Pinpoint the cell where the given text exists, returning its [X, Y] midpoint coordinate. 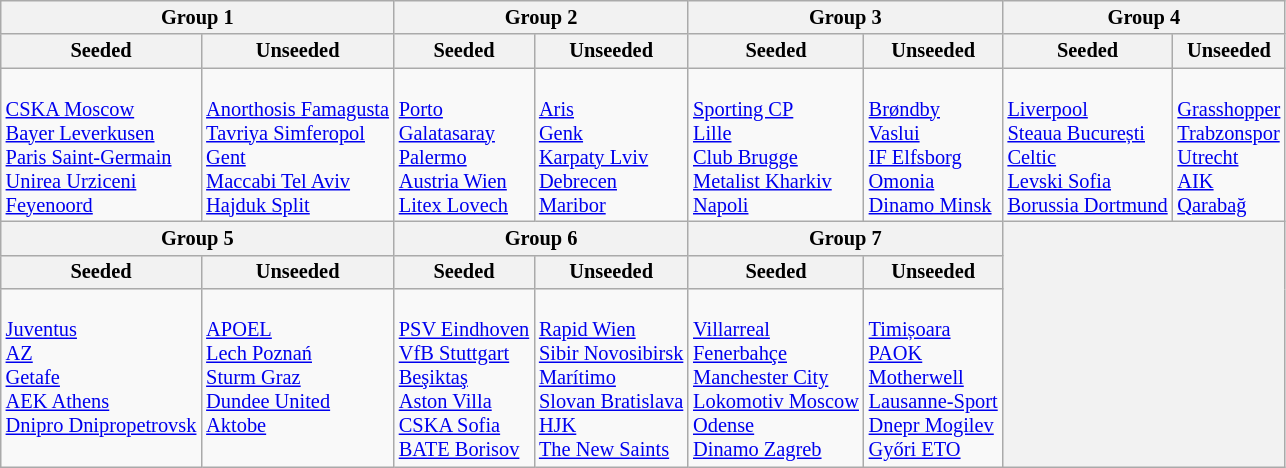
Porto Galatasaray Palermo Austria Wien Litex Lovech [464, 145]
Rapid Wien Sibir Novosibirsk Marítimo Slovan Bratislava HJK The New Saints [611, 378]
Liverpool Steaua București Celtic Levski Sofia Borussia Dortmund [1088, 145]
Anorthosis Famagusta Tavriya Simferopol Gent Maccabi Tel Aviv Hajduk Split [298, 145]
Grasshopper Trabzonspor Utrecht AIK Qarabağ [1230, 145]
Timișoara PAOK Motherwell Lausanne-Sport Dnepr Mogilev Győri ETO [934, 378]
Group 5 [198, 238]
Group 4 [1144, 17]
APOEL Lech Poznań Sturm Graz Dundee United Aktobe [298, 378]
Brøndby Vaslui IF Elfsborg Omonia Dinamo Minsk [934, 145]
CSKA Moscow Bayer Leverkusen Paris Saint-Germain Unirea Urziceni Feyenoord [102, 145]
Group 7 [845, 238]
Group 2 [541, 17]
PSV Eindhoven VfB Stuttgart Beşiktaş Aston Villa CSKA Sofia BATE Borisov [464, 378]
Group 3 [845, 17]
Aris Genk Karpaty Lviv Debrecen Maribor [611, 145]
Group 1 [198, 17]
Villarreal Fenerbahçe Manchester City Lokomotiv Moscow Odense Dinamo Zagreb [776, 378]
Juventus AZ Getafe AEK Athens Dnipro Dnipropetrovsk [102, 378]
Sporting CP Lille Club Brugge Metalist Kharkiv Napoli [776, 145]
Group 6 [541, 238]
